From the cell containing the given text, extract its center point as (x, y) coordinate. 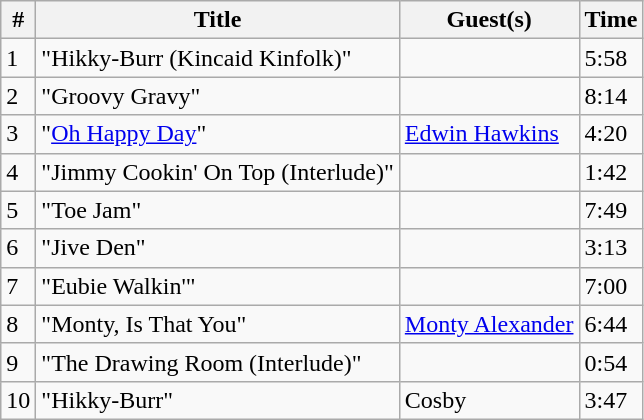
7:49 (611, 210)
1:42 (611, 172)
Title (218, 20)
1 (18, 58)
7:00 (611, 286)
"Hikky-Burr (Kincaid Kinfolk)" (218, 58)
"Toe Jam" (218, 210)
Cosby (489, 400)
"Groovy Gravy" (218, 96)
5:58 (611, 58)
8:14 (611, 96)
"Oh Happy Day" (218, 134)
10 (18, 400)
# (18, 20)
Edwin Hawkins (489, 134)
Time (611, 20)
3:47 (611, 400)
"Hikky-Burr" (218, 400)
"The Drawing Room (Interlude)" (218, 362)
"Monty, Is That You" (218, 324)
Guest(s) (489, 20)
"Jive Den" (218, 248)
3 (18, 134)
4:20 (611, 134)
8 (18, 324)
0:54 (611, 362)
6 (18, 248)
"Eubie Walkin'" (218, 286)
7 (18, 286)
9 (18, 362)
4 (18, 172)
6:44 (611, 324)
3:13 (611, 248)
Monty Alexander (489, 324)
5 (18, 210)
2 (18, 96)
"Jimmy Cookin' On Top (Interlude)" (218, 172)
